Extract the [x, y] coordinate from the center of the cell holding the provided text.  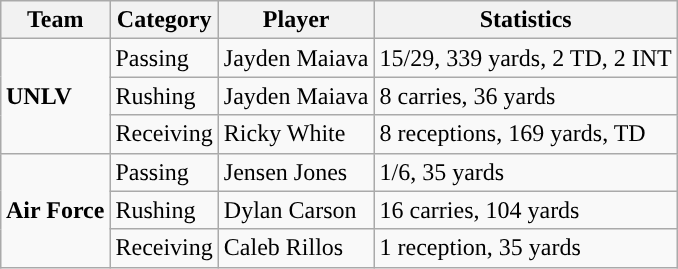
Caleb Rillos [296, 248]
8 receptions, 169 yards, TD [526, 134]
Category [164, 20]
16 carries, 104 yards [526, 210]
1 reception, 35 yards [526, 248]
UNLV [54, 96]
Statistics [526, 20]
8 carries, 36 yards [526, 96]
Ricky White [296, 134]
Team [54, 20]
Air Force [54, 210]
Player [296, 20]
Jensen Jones [296, 172]
1/6, 35 yards [526, 172]
Dylan Carson [296, 210]
15/29, 339 yards, 2 TD, 2 INT [526, 58]
